Search for the cell housing the specified text and yield its [x, y] center coordinate. 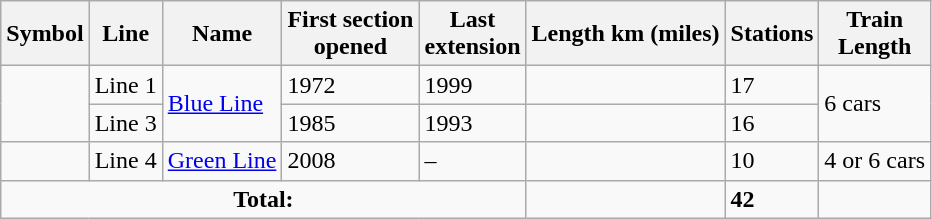
Line [126, 34]
Total: [264, 199]
4 or 6 cars [875, 161]
– [472, 161]
Line 1 [126, 85]
Green Line [222, 161]
Length km (miles) [626, 34]
1985 [350, 123]
Line 3 [126, 123]
1999 [472, 85]
42 [772, 199]
Stations [772, 34]
Lastextension [472, 34]
10 [772, 161]
1972 [350, 85]
Symbol [45, 34]
1993 [472, 123]
Blue Line [222, 104]
16 [772, 123]
2008 [350, 161]
TrainLength [875, 34]
Name [222, 34]
6 cars [875, 104]
17 [772, 85]
First sectionopened [350, 34]
Line 4 [126, 161]
